Find where the given text appears and provide that cell's center as (x, y) coordinate. 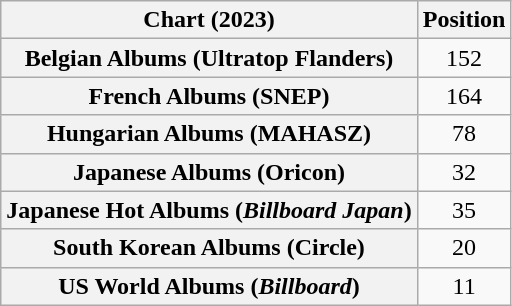
164 (464, 96)
11 (464, 286)
152 (464, 58)
Chart (2023) (209, 20)
78 (464, 134)
South Korean Albums (Circle) (209, 248)
32 (464, 172)
Japanese Albums (Oricon) (209, 172)
French Albums (SNEP) (209, 96)
Belgian Albums (Ultratop Flanders) (209, 58)
35 (464, 210)
Hungarian Albums (MAHASZ) (209, 134)
Position (464, 20)
Japanese Hot Albums (Billboard Japan) (209, 210)
US World Albums (Billboard) (209, 286)
20 (464, 248)
